Extract the [X, Y] coordinate from the center of the cell holding the provided text.  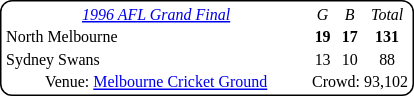
Crowd: 93,102 [360, 82]
B [350, 14]
88 [388, 60]
Total [388, 14]
10 [350, 60]
Venue: Melbourne Cricket Ground [156, 82]
19 [323, 37]
1996 AFL Grand Final [156, 14]
G [323, 14]
Sydney Swans [156, 60]
North Melbourne [156, 37]
17 [350, 37]
13 [323, 60]
131 [388, 37]
